Provide the [x, y] coordinate of the cell's center where the given text is located.  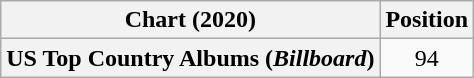
Position [427, 20]
Chart (2020) [190, 20]
94 [427, 58]
US Top Country Albums (Billboard) [190, 58]
